Pinpoint the cell where the given text exists, returning its [x, y] midpoint coordinate. 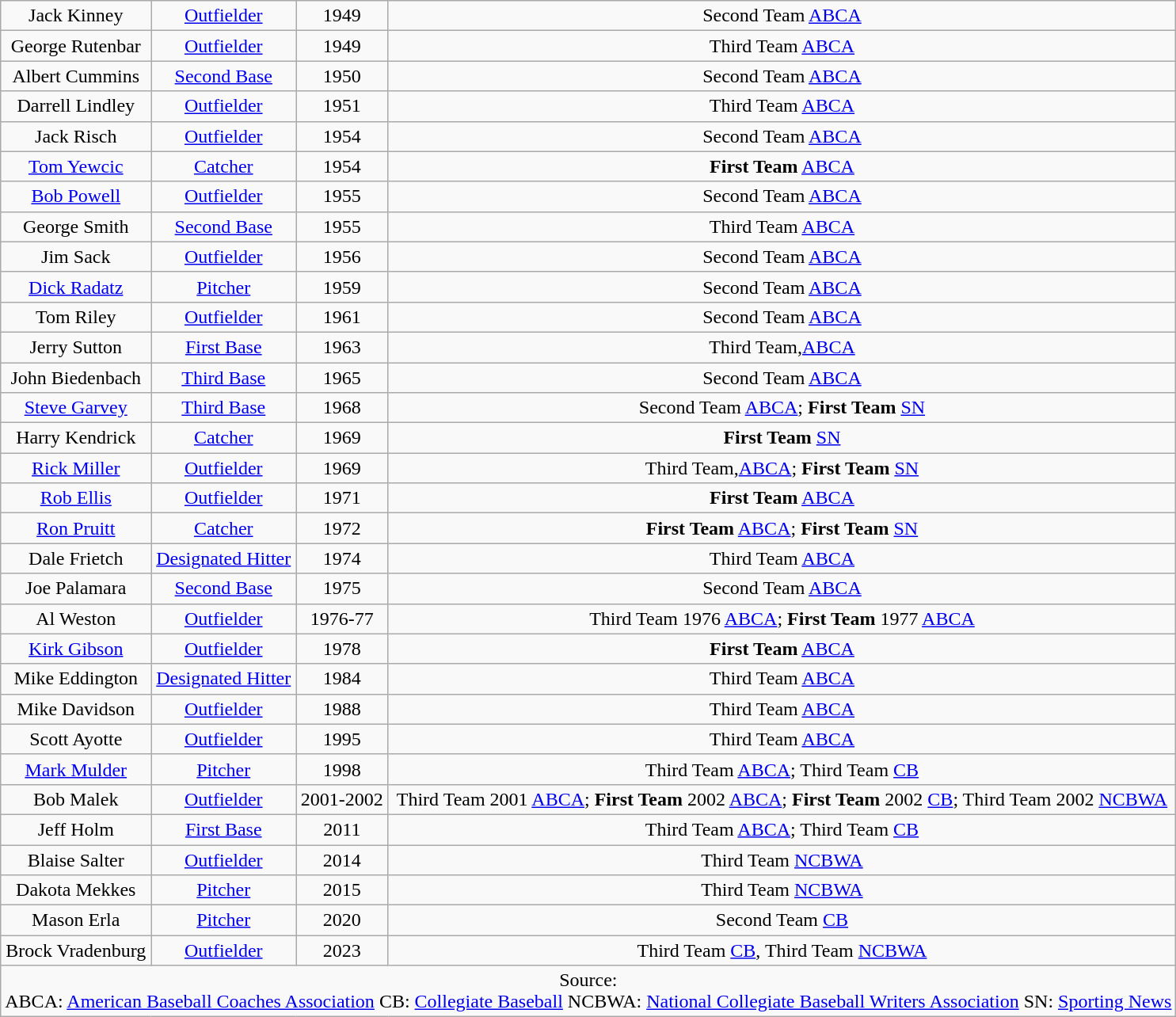
Steve Garvey [76, 408]
1995 [342, 739]
Third Team CB, Third Team NCBWA [782, 950]
Mike Davidson [76, 709]
1975 [342, 588]
1976-77 [342, 619]
2011 [342, 829]
Dick Radatz [76, 287]
Jeff Holm [76, 829]
Jerry Sutton [76, 347]
Third Team 1976 ABCA; First Team 1977 ABCA [782, 619]
Kirk Gibson [76, 649]
1951 [342, 106]
2014 [342, 859]
Dale Frietch [76, 558]
Source:ABCA: American Baseball Coaches Association CB: Collegiate Baseball NCBWA: National Collegiate Baseball Writers Association SN: Sporting News [588, 992]
Jack Risch [76, 136]
1950 [342, 76]
Second Team CB [782, 920]
1956 [342, 257]
Joe Palamara [76, 588]
1988 [342, 709]
Dakota Mekkes [76, 890]
1959 [342, 287]
Rob Ellis [76, 498]
Bob Malek [76, 799]
First Team SN [782, 438]
First Team ABCA; First Team SN [782, 528]
1971 [342, 498]
1972 [342, 528]
Mike Eddington [76, 679]
1998 [342, 769]
Ron Pruitt [76, 528]
Tom Riley [76, 317]
Brock Vradenburg [76, 950]
Rick Miller [76, 468]
Scott Ayotte [76, 739]
1961 [342, 317]
Second Team ABCA; First Team SN [782, 408]
2015 [342, 890]
Jim Sack [76, 257]
1978 [342, 649]
Al Weston [76, 619]
Bob Powell [76, 196]
Albert Cummins [76, 76]
1984 [342, 679]
George Smith [76, 227]
George Rutenbar [76, 46]
Third Team,ABCA; First Team SN [782, 468]
Blaise Salter [76, 859]
1968 [342, 408]
2023 [342, 950]
1965 [342, 378]
Mason Erla [76, 920]
John Biedenbach [76, 378]
2020 [342, 920]
2001-2002 [342, 799]
Harry Kendrick [76, 438]
1974 [342, 558]
Tom Yewcic [76, 166]
Third Team 2001 ABCA; First Team 2002 ABCA; First Team 2002 CB; Third Team 2002 NCBWA [782, 799]
Mark Mulder [76, 769]
Jack Kinney [76, 16]
Darrell Lindley [76, 106]
Third Team,ABCA [782, 347]
1963 [342, 347]
